Output the [X, Y] coordinate of the center of the cell containing the given text.  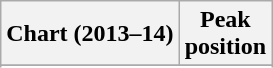
Chart (2013–14) [90, 34]
Peakposition [225, 34]
